Locate the cell with the specified text and output its (x, y) center coordinate. 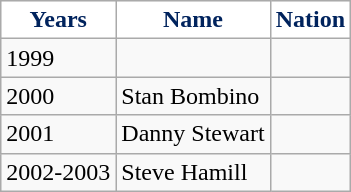
Stan Bombino (193, 96)
2000 (58, 96)
Danny Stewart (193, 134)
Nation (310, 20)
Years (58, 20)
Name (193, 20)
1999 (58, 58)
2001 (58, 134)
Steve Hamill (193, 172)
2002-2003 (58, 172)
